Extract the [x, y] coordinate from the center of the cell holding the provided text.  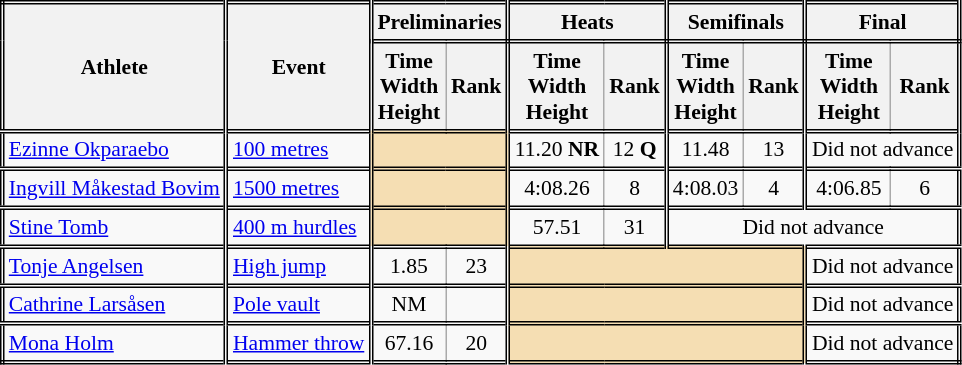
1500 metres [298, 190]
12 Q [635, 150]
Mona Holm [114, 344]
Ingvill Måkestad Bovim [114, 190]
11.20 NR [556, 150]
Final [882, 22]
67.16 [408, 344]
4:08.26 [556, 190]
20 [478, 344]
Ezinne Okparaebo [114, 150]
4:08.03 [704, 190]
23 [478, 266]
6 [926, 190]
13 [774, 150]
Tonje Angelsen [114, 266]
1.85 [408, 266]
31 [635, 228]
High jump [298, 266]
Hammer throw [298, 344]
8 [635, 190]
Pole vault [298, 304]
Preliminaries [440, 22]
11.48 [704, 150]
4:06.85 [848, 190]
57.51 [556, 228]
4 [774, 190]
400 m hurdles [298, 228]
Stine Tomb [114, 228]
NM [408, 304]
Athlete [114, 67]
100 metres [298, 150]
Event [298, 67]
Cathrine Larsåsen [114, 304]
Semifinals [736, 22]
Heats [587, 22]
